Determine the [X, Y] coordinate at the center of the cell enclosing the given text.  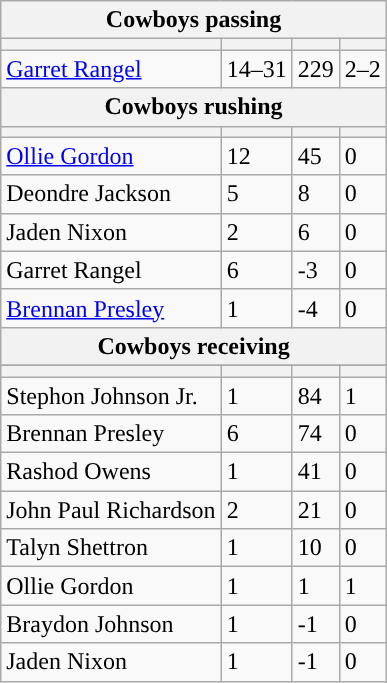
Cowboys passing [194, 20]
Rashod Owens [111, 472]
5 [256, 194]
Talyn Shettron [111, 548]
Cowboys receiving [194, 346]
45 [316, 156]
84 [316, 395]
74 [316, 434]
12 [256, 156]
10 [316, 548]
2–2 [362, 69]
14–31 [256, 69]
8 [316, 194]
-3 [316, 270]
Cowboys rushing [194, 107]
21 [316, 510]
Deondre Jackson [111, 194]
Braydon Johnson [111, 624]
41 [316, 472]
John Paul Richardson [111, 510]
Stephon Johnson Jr. [111, 395]
-4 [316, 308]
229 [316, 69]
